Find where the given text appears and provide that cell's center as (x, y) coordinate. 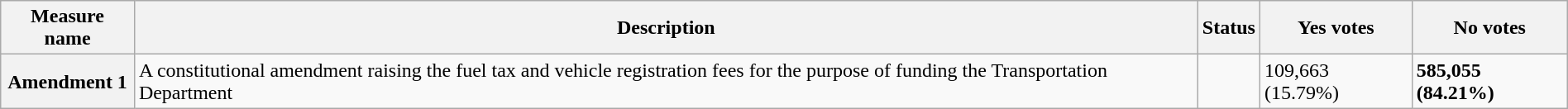
No votes (1489, 28)
585,055 (84.21%) (1489, 81)
Status (1229, 28)
Amendment 1 (68, 81)
109,663 (15.79%) (1336, 81)
A constitutional amendment raising the fuel tax and vehicle registration fees for the purpose of funding the Transportation Department (666, 81)
Description (666, 28)
Yes votes (1336, 28)
Measure name (68, 28)
